Scan for the cell matching the given text and deliver its [X, Y] coordinate at center. 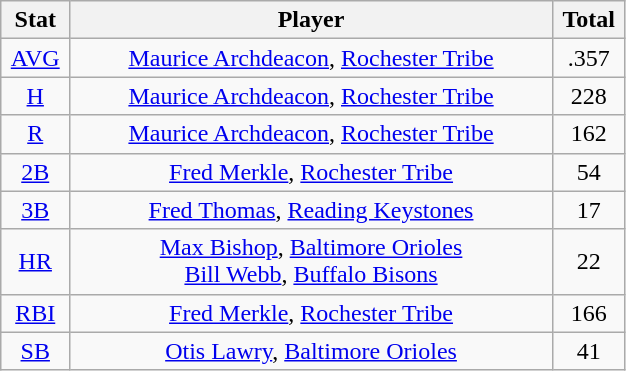
RBI [36, 313]
AVG [36, 58]
Stat [36, 20]
17 [588, 210]
SB [36, 351]
228 [588, 96]
R [36, 134]
162 [588, 134]
166 [588, 313]
2B [36, 172]
Otis Lawry, Baltimore Orioles [312, 351]
22 [588, 262]
Max Bishop, Baltimore Orioles Bill Webb, Buffalo Bisons [312, 262]
HR [36, 262]
.357 [588, 58]
Total [588, 20]
H [36, 96]
41 [588, 351]
Player [312, 20]
54 [588, 172]
Fred Thomas, Reading Keystones [312, 210]
3B [36, 210]
